Output the [X, Y] coordinate of the center of the cell containing the given text.  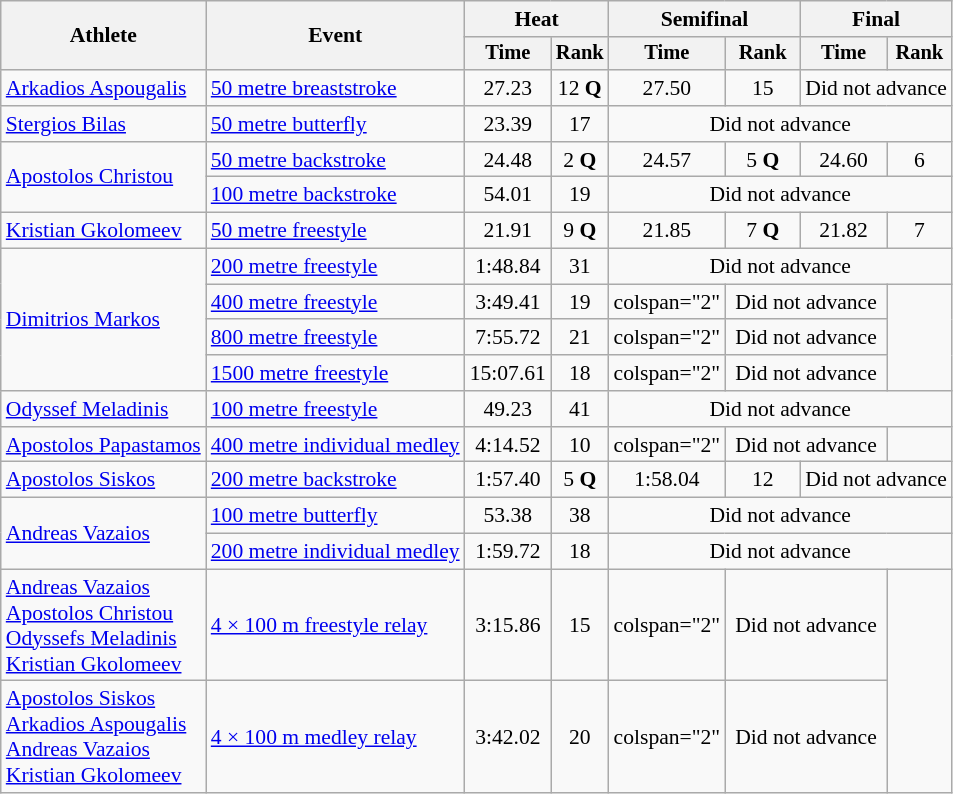
6 [920, 160]
12 Q [580, 88]
10 [580, 445]
2 Q [580, 160]
9 Q [580, 231]
21.91 [508, 231]
50 metre butterfly [336, 124]
21 [580, 338]
24.48 [508, 160]
31 [580, 267]
Dimitrios Markos [104, 320]
Arkadios Aspougalis [104, 88]
17 [580, 124]
100 metre butterfly [336, 516]
7:55.72 [508, 338]
12 [762, 480]
200 metre freestyle [336, 267]
Stergios Bilas [104, 124]
200 metre backstroke [336, 480]
400 metre freestyle [336, 302]
Kristian Gkolomeev [104, 231]
24.57 [668, 160]
800 metre freestyle [336, 338]
21.82 [844, 231]
3:42.02 [508, 737]
4:14.52 [508, 445]
21.85 [668, 231]
Apostolos Siskos [104, 480]
3:15.86 [508, 625]
24.60 [844, 160]
20 [580, 737]
4 × 100 m freestyle relay [336, 625]
54.01 [508, 195]
Final [876, 19]
50 metre breaststroke [336, 88]
Athlete [104, 36]
200 metre individual medley [336, 552]
400 metre individual medley [336, 445]
4 × 100 m medley relay [336, 737]
Andreas VazaiosApostolos Christou Odyssefs MeladinisKristian Gkolomeev [104, 625]
50 metre backstroke [336, 160]
1:58.04 [668, 480]
Apostolos Papastamos [104, 445]
49.23 [508, 409]
Andreas Vazaios [104, 534]
53.38 [508, 516]
Event [336, 36]
Apostolos Siskos Arkadios Aspougalis Andreas Vazaios Kristian Gkolomeev [104, 737]
38 [580, 516]
100 metre freestyle [336, 409]
23.39 [508, 124]
100 metre backstroke [336, 195]
Odyssef Meladinis [104, 409]
7 Q [762, 231]
27.23 [508, 88]
Semifinal [705, 19]
Heat [537, 19]
15:07.61 [508, 373]
27.50 [668, 88]
7 [920, 231]
50 metre freestyle [336, 231]
41 [580, 409]
1:59.72 [508, 552]
Apostolos Christou [104, 178]
1:48.84 [508, 267]
1:57.40 [508, 480]
1500 metre freestyle [336, 373]
3:49.41 [508, 302]
